Output the [X, Y] coordinate of the center of the cell containing the given text.  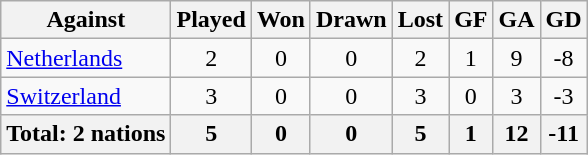
Won [280, 20]
GA [516, 20]
Drawn [351, 20]
-8 [564, 58]
-3 [564, 96]
Against [86, 20]
-11 [564, 134]
9 [516, 58]
GD [564, 20]
Lost [420, 20]
Played [211, 20]
GF [471, 20]
12 [516, 134]
Netherlands [86, 58]
Total: 2 nations [86, 134]
Switzerland [86, 96]
